Determine the [x, y] coordinate at the center of the cell enclosing the given text.  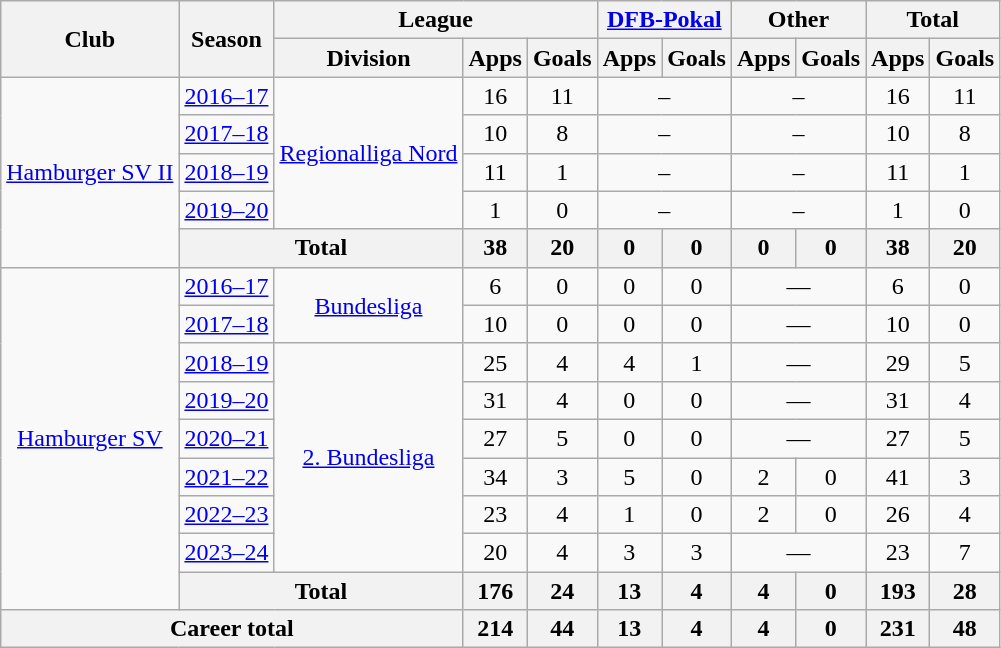
Hamburger SV II [90, 172]
2023–24 [226, 553]
Hamburger SV [90, 438]
28 [965, 591]
2021–22 [226, 477]
26 [898, 515]
Career total [232, 629]
Other [798, 20]
2020–21 [226, 438]
Division [368, 58]
2. Bundesliga [368, 457]
34 [495, 477]
29 [898, 362]
48 [965, 629]
41 [898, 477]
176 [495, 591]
Season [226, 39]
193 [898, 591]
44 [562, 629]
231 [898, 629]
DFB-Pokal [664, 20]
24 [562, 591]
Bundesliga [368, 305]
214 [495, 629]
25 [495, 362]
Club [90, 39]
2022–23 [226, 515]
7 [965, 553]
Regionalliga Nord [368, 153]
League [436, 20]
